Extract the (x, y) coordinate from the center of the cell holding the provided text.  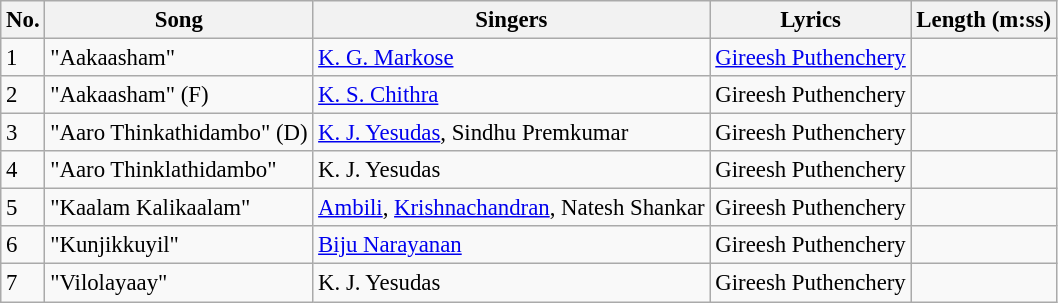
K. S. Chithra (512, 95)
"Aaro Thinklathidambo" (179, 170)
Singers (512, 20)
Biju Narayanan (512, 245)
5 (23, 208)
1 (23, 58)
K. J. Yesudas, Sindhu Premkumar (512, 133)
"Vilolayaay" (179, 283)
Song (179, 20)
"Aaro Thinkathidambo" (D) (179, 133)
"Kaalam Kalikaalam" (179, 208)
4 (23, 170)
Ambili, Krishnachandran, Natesh Shankar (512, 208)
6 (23, 245)
"Aakaasham" (179, 58)
Lyrics (810, 20)
K. G. Markose (512, 58)
7 (23, 283)
No. (23, 20)
Length (m:ss) (984, 20)
"Kunjikkuyil" (179, 245)
"Aakaasham" (F) (179, 95)
2 (23, 95)
3 (23, 133)
